From the cell containing the given text, extract its center point as [x, y] coordinate. 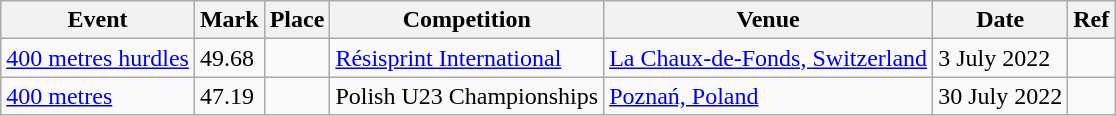
Date [1000, 20]
Polish U23 Championships [467, 96]
47.19 [229, 96]
Mark [229, 20]
400 metres [98, 96]
Competition [467, 20]
Place [297, 20]
3 July 2022 [1000, 58]
49.68 [229, 58]
Event [98, 20]
Poznań, Poland [768, 96]
Résisprint International [467, 58]
Venue [768, 20]
Ref [1092, 20]
400 metres hurdles [98, 58]
La Chaux-de-Fonds, Switzerland [768, 58]
30 July 2022 [1000, 96]
